Search for the cell housing the specified text and yield its [x, y] center coordinate. 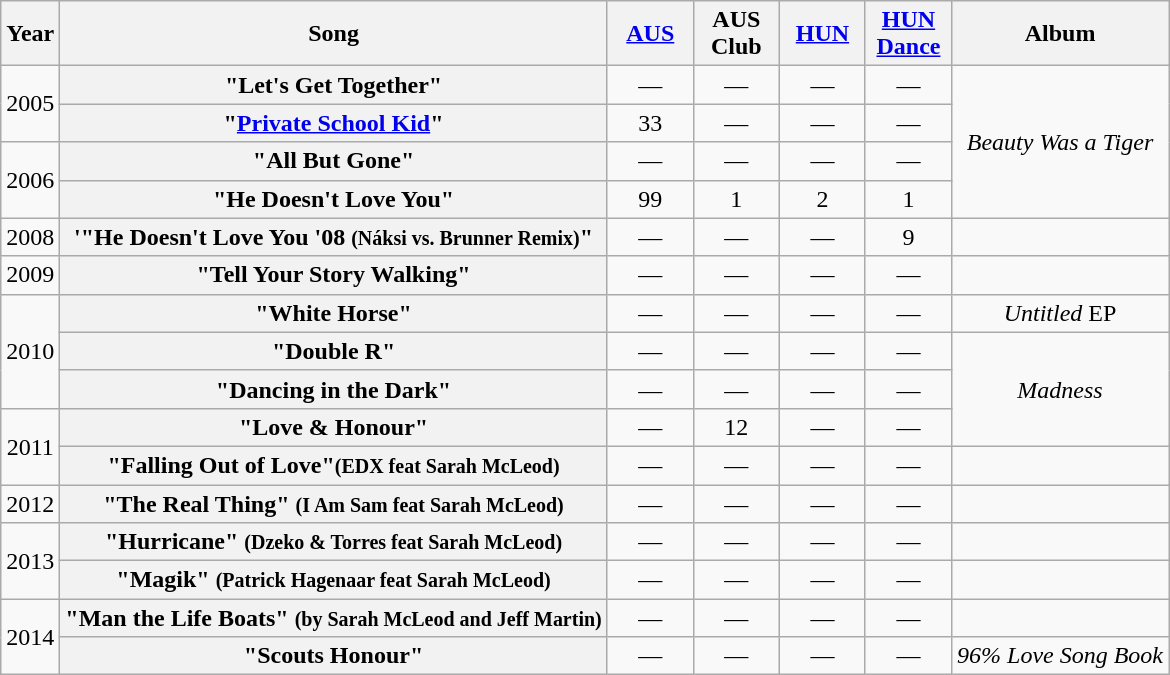
"Tell Your Story Walking" [334, 275]
"He Doesn't Love You" [334, 199]
"All But Gone" [334, 161]
Beauty Was a Tiger [1060, 142]
2012 [30, 503]
AUS [650, 34]
2005 [30, 104]
Album [1060, 34]
HUN [822, 34]
Madness [1060, 389]
"The Real Thing" (I Am Sam feat Sarah McLeod) [334, 503]
"Hurricane" (Dzeko & Torres feat Sarah McLeod) [334, 542]
2011 [30, 446]
Untitled EP [1060, 313]
"Double R" [334, 351]
99 [650, 199]
Song [334, 34]
"Private School Kid" [334, 123]
"Magik" (Patrick Hagenaar feat Sarah McLeod) [334, 580]
"Dancing in the Dark" [334, 389]
33 [650, 123]
96% Love Song Book [1060, 656]
2010 [30, 351]
Year [30, 34]
"White Horse" [334, 313]
"Falling Out of Love"(EDX feat Sarah McLeod) [334, 465]
"Man the Life Boats" (by Sarah McLeod and Jeff Martin) [334, 618]
HUN Dance [908, 34]
2014 [30, 637]
2009 [30, 275]
"Scouts Honour" [334, 656]
"Love & Honour" [334, 427]
2 [822, 199]
'"He Doesn't Love You '08 (Náksi vs. Brunner Remix)" [334, 237]
"Let's Get Together" [334, 85]
AUS Club [736, 34]
9 [908, 237]
12 [736, 427]
2008 [30, 237]
2006 [30, 180]
2013 [30, 561]
